Scan for the cell matching the given text and deliver its [x, y] coordinate at center. 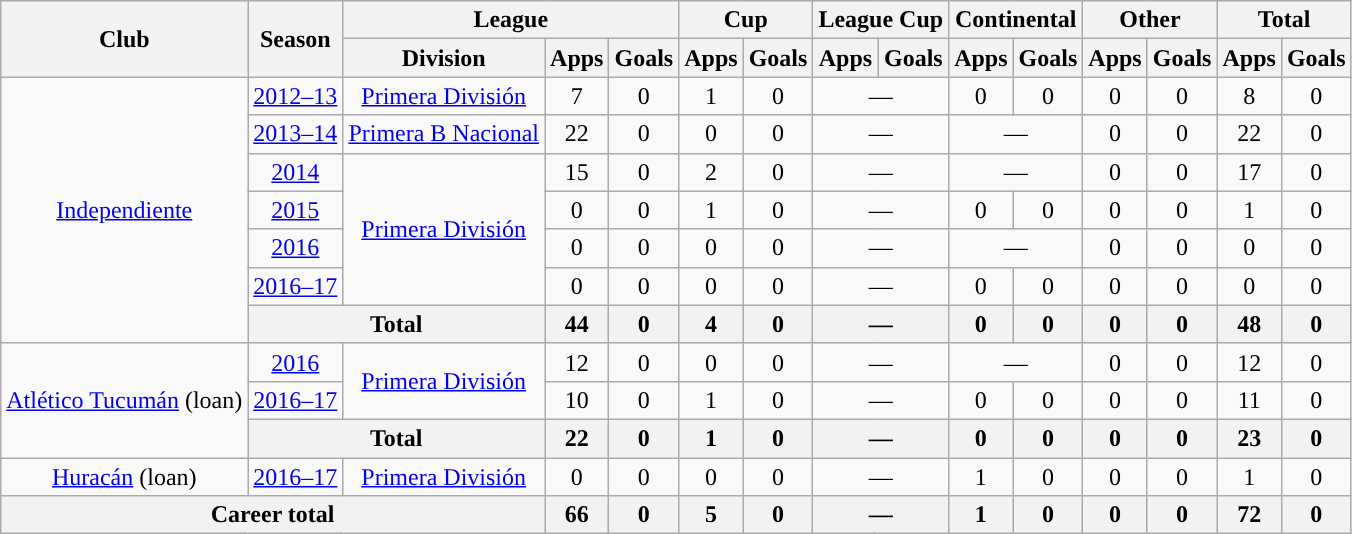
11 [1249, 400]
2015 [296, 210]
15 [577, 172]
4 [711, 324]
League [511, 20]
Continental [1016, 20]
2012–13 [296, 96]
8 [1249, 96]
2 [711, 172]
Season [296, 39]
66 [577, 515]
Career total [273, 515]
Atlético Tucumán (loan) [124, 400]
2014 [296, 172]
17 [1249, 172]
44 [577, 324]
5 [711, 515]
2013–14 [296, 134]
Division [444, 58]
10 [577, 400]
Other [1150, 20]
23 [1249, 438]
Cup [746, 20]
7 [577, 96]
Huracán (loan) [124, 477]
48 [1249, 324]
Club [124, 39]
72 [1249, 515]
Primera B Nacional [444, 134]
League Cup [881, 20]
Independiente [124, 210]
